Pinpoint the cell where the given text exists, returning its [X, Y] midpoint coordinate. 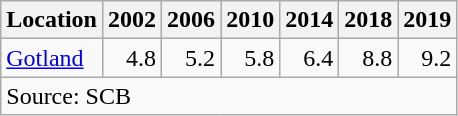
2019 [428, 20]
2006 [192, 20]
9.2 [428, 58]
6.4 [310, 58]
Gotland [52, 58]
Source: SCB [229, 96]
2010 [250, 20]
5.8 [250, 58]
8.8 [368, 58]
2018 [368, 20]
5.2 [192, 58]
2014 [310, 20]
2002 [132, 20]
4.8 [132, 58]
Location [52, 20]
